Detect which cell encompasses the target text, then output its [X, Y] center coordinate. 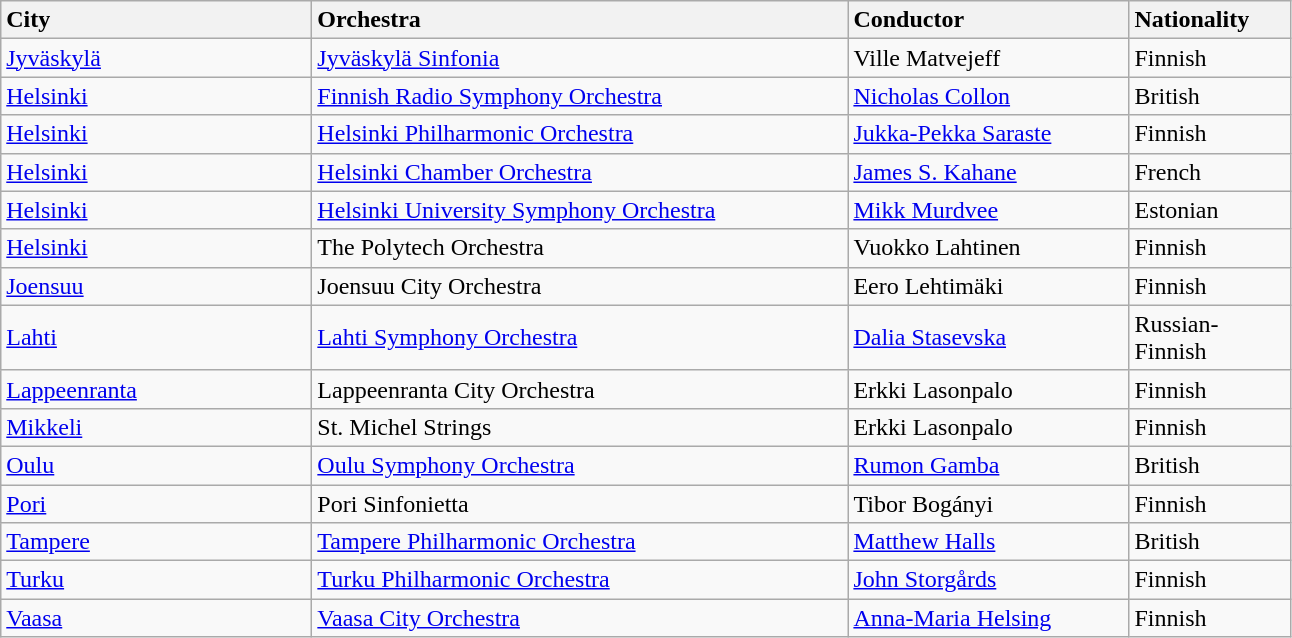
Vaasa City Orchestra [580, 618]
Matthew Halls [988, 542]
Tibor Bogányi [988, 503]
Orchestra [580, 20]
Vuokko Lahtinen [988, 248]
James S. Kahane [988, 172]
Helsinki University Symphony Orchestra [580, 210]
Lappeenranta City Orchestra [580, 389]
Dalia Stasevska [988, 338]
Estonian [1210, 210]
Mikkeli [156, 427]
Pori Sinfonietta [580, 503]
Helsinki Philharmonic Orchestra [580, 134]
Mikk Murdvee [988, 210]
Tampere Philharmonic Orchestra [580, 542]
Anna-Maria Helsing [988, 618]
Joensuu [156, 286]
Lahti Symphony Orchestra [580, 338]
Lahti [156, 338]
Pori [156, 503]
Lappeenranta [156, 389]
French [1210, 172]
Tampere [156, 542]
Oulu Symphony Orchestra [580, 465]
Eero Lehtimäki [988, 286]
Turku [156, 580]
Nationality [1210, 20]
Russian-Finnish [1210, 338]
Jyväskylä Sinfonia [580, 58]
John Storgårds [988, 580]
Jyväskylä [156, 58]
Conductor [988, 20]
Rumon Gamba [988, 465]
Vaasa [156, 618]
Turku Philharmonic Orchestra [580, 580]
St. Michel Strings [580, 427]
Ville Matvejeff [988, 58]
Finnish Radio Symphony Orchestra [580, 96]
Oulu [156, 465]
Joensuu City Orchestra [580, 286]
Jukka-Pekka Saraste [988, 134]
City [156, 20]
Nicholas Collon [988, 96]
The Polytech Orchestra [580, 248]
Helsinki Chamber Orchestra [580, 172]
